Detect which cell encompasses the target text, then output its [X, Y] center coordinate. 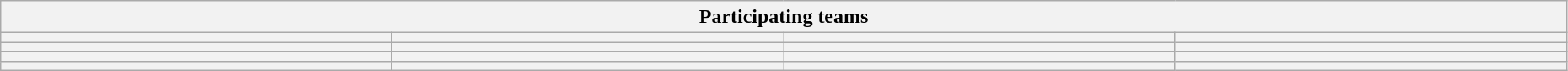
Participating teams [784, 17]
